Extract the (X, Y) coordinate from the center of the cell holding the provided text.  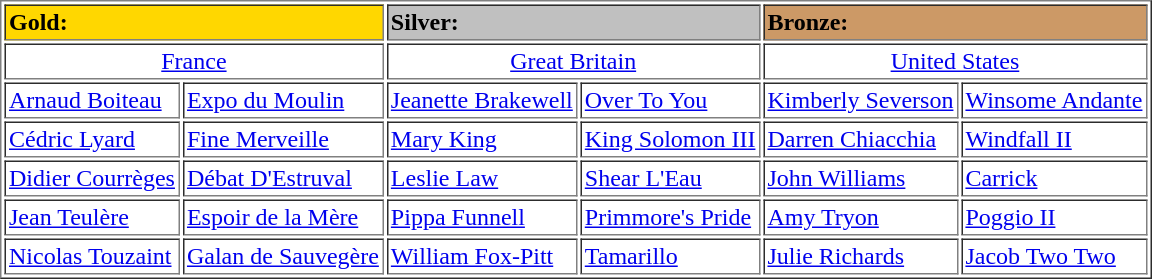
Windfall II (1054, 140)
Julie Richards (860, 256)
Tamarillo (670, 256)
King Solomon III (670, 140)
Darren Chiacchia (860, 140)
Winsome Andante (1054, 100)
Poggio II (1054, 218)
Arnaud Boiteau (92, 100)
Shear L'Eau (670, 178)
Mary King (482, 140)
Expo du Moulin (282, 100)
Over To You (670, 100)
William Fox-Pitt (482, 256)
John Williams (860, 178)
Pippa Funnell (482, 218)
Leslie Law (482, 178)
Jeanette Brakewell (482, 100)
France (194, 62)
Galan de Sauvegère (282, 256)
Débat D'Estruval (282, 178)
Kimberly Severson (860, 100)
Amy Tryon (860, 218)
Bronze: (955, 22)
United States (955, 62)
Didier Courrèges (92, 178)
Fine Merveille (282, 140)
Carrick (1054, 178)
Gold: (194, 22)
Cédric Lyard (92, 140)
Jacob Two Two (1054, 256)
Jean Teulère (92, 218)
Primmore's Pride (670, 218)
Silver: (573, 22)
Great Britain (573, 62)
Espoir de la Mère (282, 218)
Nicolas Touzaint (92, 256)
